Capture the cell that displays the provided text and extract its [X, Y] central coordinate. 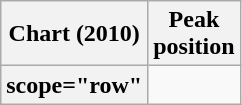
Chart (2010) [74, 34]
Peakposition [194, 34]
scope="row" [74, 85]
